Find where the given text appears and provide that cell's center as [X, Y] coordinate. 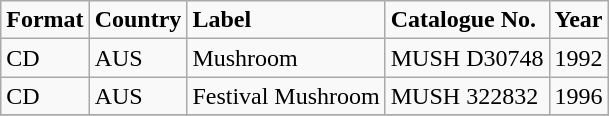
Format [45, 20]
Label [286, 20]
MUSH 322832 [467, 96]
MUSH D30748 [467, 58]
Catalogue No. [467, 20]
Festival Mushroom [286, 96]
Year [578, 20]
Country [138, 20]
1992 [578, 58]
1996 [578, 96]
Mushroom [286, 58]
